Provide the [x, y] coordinate of the cell's center where the given text is located.  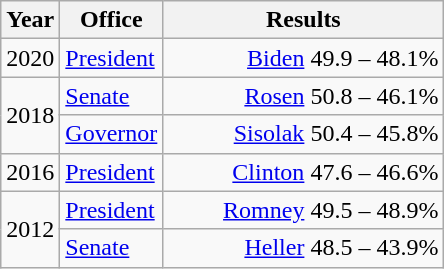
2018 [30, 115]
Rosen 50.8 – 46.1% [304, 96]
2012 [30, 229]
Sisolak 50.4 – 45.8% [304, 134]
Year [30, 20]
Biden 49.9 – 48.1% [304, 58]
Governor [112, 134]
Heller 48.5 – 43.9% [304, 248]
Clinton 47.6 – 46.6% [304, 172]
Results [304, 20]
2016 [30, 172]
2020 [30, 58]
Office [112, 20]
Romney 49.5 – 48.9% [304, 210]
